Extract the (x, y) coordinate from the center of the cell holding the provided text.  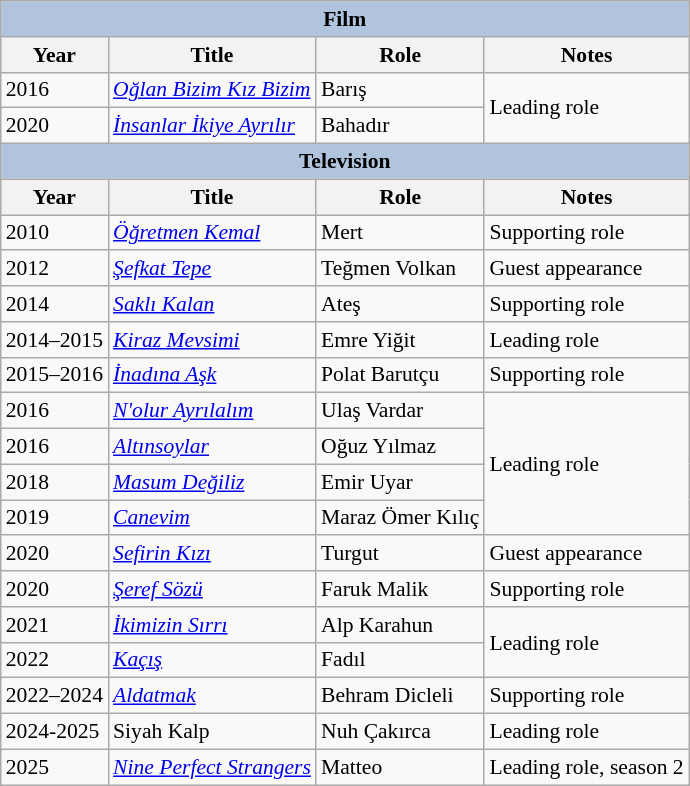
İnsanlar İkiye Ayrılır (212, 126)
Matteo (400, 767)
İnadına Aşk (212, 375)
Barış (400, 90)
Aldatmak (212, 696)
Faruk Malik (400, 589)
2025 (54, 767)
Nine Perfect Strangers (212, 767)
2021 (54, 625)
2018 (54, 482)
Mert (400, 233)
Alp Karahun (400, 625)
2015–2016 (54, 375)
Leading role, season 2 (586, 767)
2012 (54, 269)
Siyah Kalp (212, 732)
Television (345, 162)
Film (345, 19)
Turgut (400, 554)
Nuh Çakırca (400, 732)
Behram Dicleli (400, 696)
Masum Değiliz (212, 482)
2022–2024 (54, 696)
Oğuz Yılmaz (400, 447)
Ulaş Vardar (400, 411)
İkimizin Sırrı (212, 625)
2024-2025 (54, 732)
Kiraz Mevsimi (212, 340)
Şeref Sözü (212, 589)
2019 (54, 518)
2022 (54, 660)
Fadıl (400, 660)
2014 (54, 304)
Öğretmen Kemal (212, 233)
Maraz Ömer Kılıç (400, 518)
Polat Barutçu (400, 375)
N'olur Ayrılalım (212, 411)
2010 (54, 233)
Emre Yiğit (400, 340)
Ateş (400, 304)
Teğmen Volkan (400, 269)
Altınsoylar (212, 447)
Emir Uyar (400, 482)
2014–2015 (54, 340)
Bahadır (400, 126)
Canevim (212, 518)
Saklı Kalan (212, 304)
Oğlan Bizim Kız Bizim (212, 90)
Şefkat Tepe (212, 269)
Kaçış (212, 660)
Sefirin Kızı (212, 554)
